Detect which cell encompasses the target text, then output its [X, Y] center coordinate. 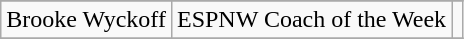
ESPNW Coach of the Week [311, 20]
Brooke Wyckoff [86, 20]
